Locate the cell with the specified text and output its [X, Y] center coordinate. 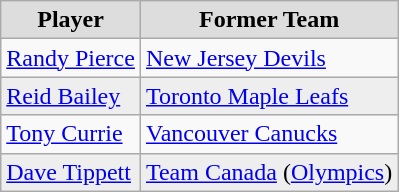
New Jersey Devils [268, 58]
Team Canada (Olympics) [268, 172]
Vancouver Canucks [268, 134]
Player [71, 20]
Reid Bailey [71, 96]
Former Team [268, 20]
Randy Pierce [71, 58]
Toronto Maple Leafs [268, 96]
Tony Currie [71, 134]
Dave Tippett [71, 172]
